Capture the cell that displays the provided text and extract its (X, Y) central coordinate. 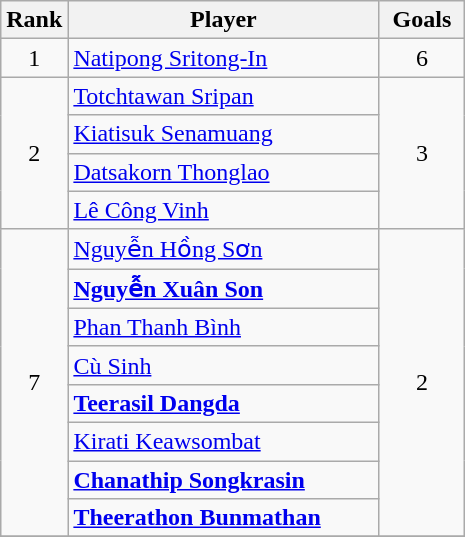
Lê Công Vinh (224, 210)
Player (224, 20)
Totchtawan Sripan (224, 96)
Datsakorn Thonglao (224, 172)
Natipong Sritong-In (224, 58)
Teerasil Dangda (224, 403)
Chanathip Songkrasin (224, 479)
Cù Sinh (224, 365)
Theerathon Bunmathan (224, 518)
Goals (422, 20)
Kiatisuk Senamuang (224, 134)
3 (422, 153)
Nguyễn Hồng Sơn (224, 249)
Phan Thanh Bình (224, 327)
Kirati Keawsombat (224, 441)
6 (422, 58)
Nguyễn Xuân Son (224, 289)
7 (34, 383)
Rank (34, 20)
1 (34, 58)
